Search for the cell housing the specified text and yield its (X, Y) center coordinate. 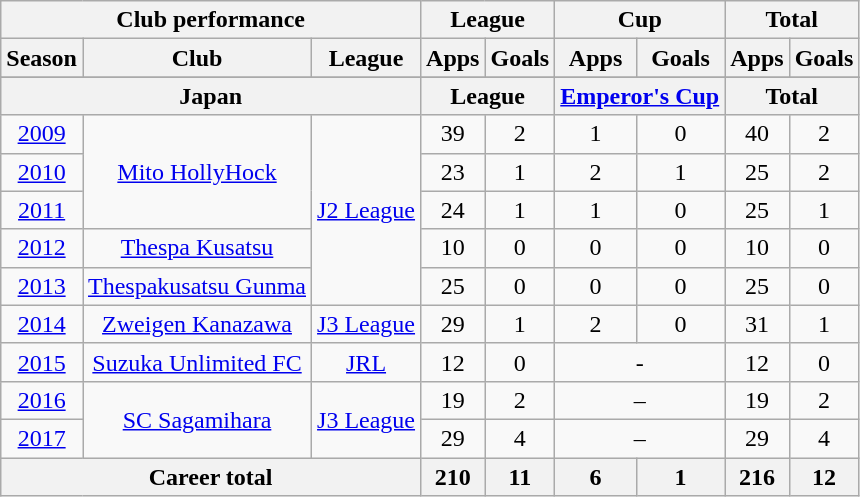
Thespakusatsu Gunma (196, 286)
2016 (42, 400)
Season (42, 58)
J2 League (366, 210)
2014 (42, 324)
2010 (42, 172)
2017 (42, 438)
Emperor's Cup (640, 96)
2015 (42, 362)
39 (453, 134)
Japan (211, 96)
2011 (42, 210)
Thespa Kusatsu (196, 248)
Club (196, 58)
Club performance (211, 20)
210 (453, 477)
JRL (366, 362)
Cup (640, 20)
Zweigen Kanazawa (196, 324)
Career total (211, 477)
SC Sagamihara (196, 419)
216 (757, 477)
- (640, 362)
23 (453, 172)
40 (757, 134)
2009 (42, 134)
11 (520, 477)
24 (453, 210)
2013 (42, 286)
Mito HollyHock (196, 172)
6 (596, 477)
31 (757, 324)
2012 (42, 248)
Suzuka Unlimited FC (196, 362)
